Return (X, Y) of the center of cell containing provided text 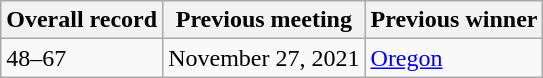
Previous meeting (264, 20)
Overall record (82, 20)
Oregon (454, 58)
48–67 (82, 58)
November 27, 2021 (264, 58)
Previous winner (454, 20)
